Search for the cell housing the specified text and yield its (x, y) center coordinate. 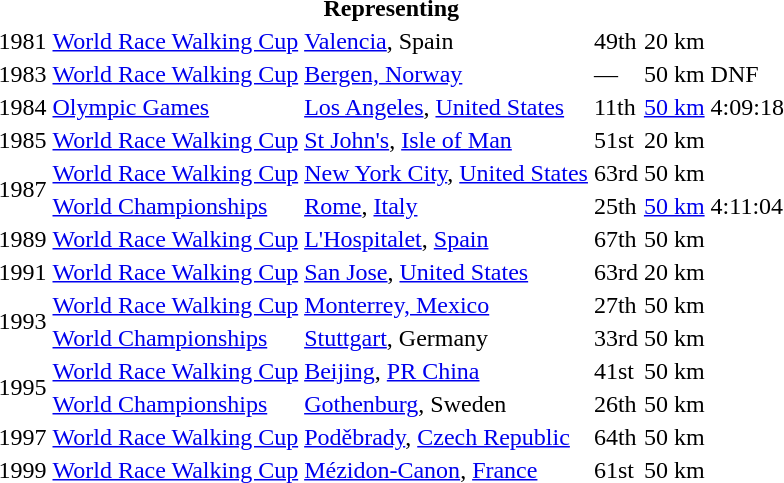
Stuttgart, Germany (446, 338)
51st (616, 140)
Poděbrady, Czech Republic (446, 437)
49th (616, 41)
33rd (616, 338)
64th (616, 437)
27th (616, 305)
Rome, Italy (446, 206)
Valencia, Spain (446, 41)
25th (616, 206)
Bergen, Norway (446, 74)
St John's, Isle of Man (446, 140)
New York City, United States (446, 173)
San Jose, United States (446, 272)
L'Hospitalet, Spain (446, 239)
Gothenburg, Sweden (446, 404)
Los Angeles, United States (446, 107)
Olympic Games (176, 107)
67th (616, 239)
Beijing, PR China (446, 371)
11th (616, 107)
— (616, 74)
26th (616, 404)
41st (616, 371)
Monterrey, Mexico (446, 305)
